Search for the cell housing the specified text and yield its [X, Y] center coordinate. 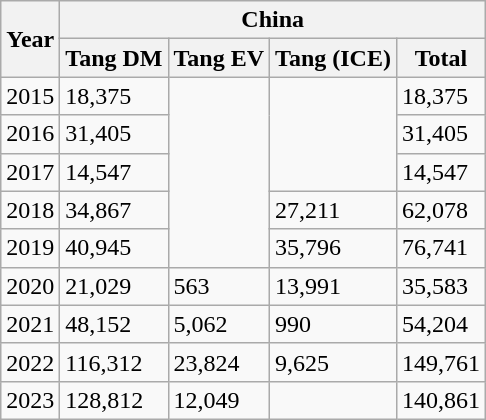
2017 [30, 172]
116,312 [114, 362]
2020 [30, 286]
21,029 [114, 286]
35,583 [440, 286]
128,812 [114, 400]
990 [334, 324]
Tang (ICE) [334, 58]
149,761 [440, 362]
13,991 [334, 286]
5,062 [219, 324]
34,867 [114, 210]
Tang DM [114, 58]
48,152 [114, 324]
2023 [30, 400]
2016 [30, 134]
54,204 [440, 324]
Tang EV [219, 58]
Year [30, 39]
23,824 [219, 362]
9,625 [334, 362]
12,049 [219, 400]
140,861 [440, 400]
27,211 [334, 210]
62,078 [440, 210]
40,945 [114, 248]
2015 [30, 96]
35,796 [334, 248]
2021 [30, 324]
2022 [30, 362]
2019 [30, 248]
2018 [30, 210]
76,741 [440, 248]
563 [219, 286]
Total [440, 58]
China [273, 20]
